Search for the cell housing the specified text and yield its [X, Y] center coordinate. 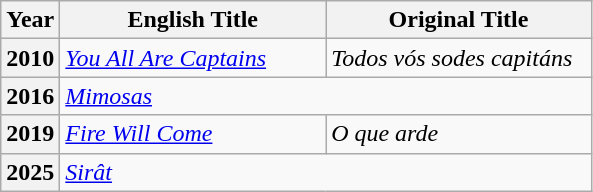
Todos vós sodes capitáns [459, 58]
Year [30, 20]
Mimosas [326, 96]
Sirât [326, 172]
2019 [30, 134]
2025 [30, 172]
2016 [30, 96]
2010 [30, 58]
You All Are Captains [193, 58]
Fire Will Come [193, 134]
Original Title [459, 20]
O que arde [459, 134]
English Title [193, 20]
